Identify which cell holds the provided text, then report its (x, y) central coordinate. 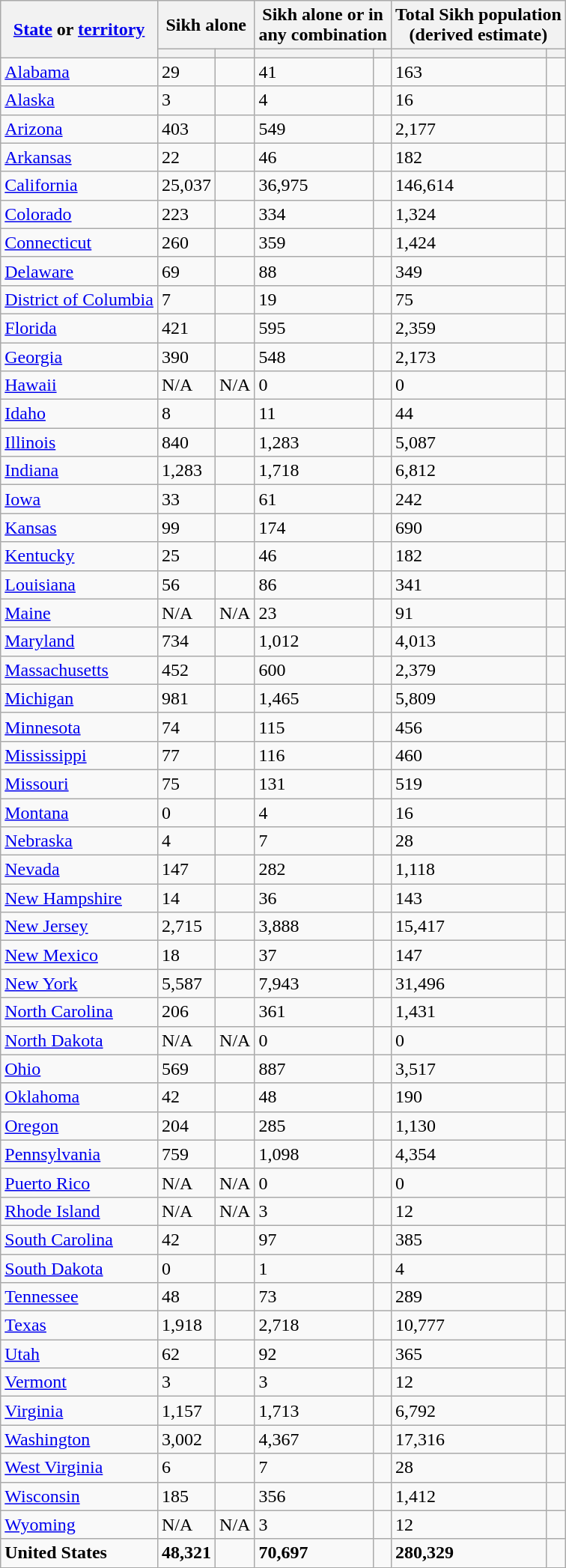
1,918 (186, 1326)
2,173 (469, 357)
223 (186, 214)
519 (469, 784)
595 (314, 328)
91 (469, 613)
Virginia (79, 1411)
92 (314, 1354)
116 (314, 755)
1,130 (469, 1126)
Oklahoma (79, 1097)
36,975 (314, 186)
7,943 (314, 983)
4,367 (314, 1439)
163 (469, 72)
1,157 (186, 1411)
Washington (79, 1439)
6,812 (469, 471)
Vermont (79, 1382)
Nevada (79, 870)
Florida (79, 328)
3,888 (314, 927)
Texas (79, 1326)
1,713 (314, 1411)
359 (314, 242)
Pennsylvania (79, 1154)
New Mexico (79, 955)
242 (469, 499)
403 (186, 129)
Total Sikh population(derived estimate) (478, 25)
48,321 (186, 1553)
Nebraska (79, 841)
421 (186, 328)
New Jersey (79, 927)
Hawaii (79, 385)
349 (469, 271)
1,324 (469, 214)
260 (186, 242)
31,496 (469, 983)
Sikh alone (205, 25)
Rhode Island (79, 1211)
Maine (79, 613)
2,359 (469, 328)
285 (314, 1126)
Kentucky (79, 556)
33 (186, 499)
South Carolina (79, 1239)
California (79, 186)
22 (186, 157)
17,316 (469, 1439)
70,697 (314, 1553)
25,037 (186, 186)
Mississippi (79, 755)
23 (314, 613)
1,412 (469, 1496)
Illinois (79, 442)
390 (186, 357)
8 (186, 414)
77 (186, 755)
1,118 (469, 870)
204 (186, 1126)
Michigan (79, 698)
Kansas (79, 528)
South Dakota (79, 1269)
United States (79, 1553)
Iowa (79, 499)
56 (186, 585)
61 (314, 499)
Oregon (79, 1126)
981 (186, 698)
1,098 (314, 1154)
115 (314, 727)
840 (186, 442)
19 (314, 299)
Ohio (79, 1069)
New Hampshire (79, 898)
280,329 (469, 1553)
356 (314, 1496)
Idaho (79, 414)
Minnesota (79, 727)
44 (469, 414)
548 (314, 357)
18 (186, 955)
2,177 (469, 129)
600 (314, 670)
5,587 (186, 983)
734 (186, 641)
2,718 (314, 1326)
West Virginia (79, 1468)
11 (314, 414)
5,087 (469, 442)
New York (79, 983)
86 (314, 585)
36 (314, 898)
10,777 (469, 1326)
1,012 (314, 641)
190 (469, 1097)
1,431 (469, 1012)
549 (314, 129)
3,517 (469, 1069)
385 (469, 1239)
Delaware (79, 271)
185 (186, 1496)
74 (186, 727)
887 (314, 1069)
State or territory (79, 29)
Arkansas (79, 157)
Georgia (79, 357)
5,809 (469, 698)
131 (314, 784)
365 (469, 1354)
Massachusetts (79, 670)
146,614 (469, 186)
99 (186, 528)
1,424 (469, 242)
62 (186, 1354)
759 (186, 1154)
Alaska (79, 100)
37 (314, 955)
25 (186, 556)
North Carolina (79, 1012)
88 (314, 271)
Missouri (79, 784)
1,718 (314, 471)
69 (186, 271)
341 (469, 585)
6 (186, 1468)
456 (469, 727)
4,354 (469, 1154)
Indiana (79, 471)
143 (469, 898)
174 (314, 528)
3,002 (186, 1439)
Wisconsin (79, 1496)
Louisiana (79, 585)
289 (469, 1297)
Montana (79, 812)
2,379 (469, 670)
282 (314, 870)
2,715 (186, 927)
4,013 (469, 641)
Tennessee (79, 1297)
Connecticut (79, 242)
Colorado (79, 214)
Maryland (79, 641)
15,417 (469, 927)
6,792 (469, 1411)
District of Columbia (79, 299)
14 (186, 898)
1 (314, 1269)
452 (186, 670)
41 (314, 72)
97 (314, 1239)
361 (314, 1012)
North Dakota (79, 1040)
Wyoming (79, 1525)
73 (314, 1297)
334 (314, 214)
Puerto Rico (79, 1183)
206 (186, 1012)
Sikh alone or inany combination (323, 25)
Arizona (79, 129)
690 (469, 528)
1,465 (314, 698)
460 (469, 755)
Alabama (79, 72)
569 (186, 1069)
29 (186, 72)
Utah (79, 1354)
